Search for the cell housing the specified text and yield its [x, y] center coordinate. 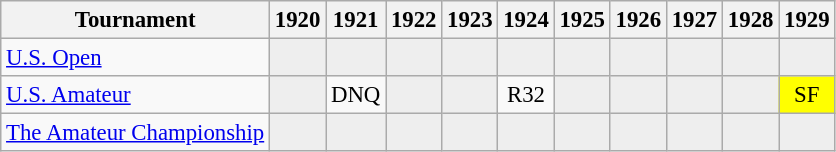
SF [807, 95]
1929 [807, 20]
U.S. Amateur [136, 95]
1921 [356, 20]
R32 [526, 95]
1924 [526, 20]
U.S. Open [136, 58]
1920 [298, 20]
1926 [638, 20]
1927 [694, 20]
1922 [414, 20]
1925 [582, 20]
1928 [751, 20]
The Amateur Championship [136, 133]
1923 [470, 20]
Tournament [136, 20]
DNQ [356, 95]
